For the text-containing cell, return its midpoint in [X, Y] coordinate format. 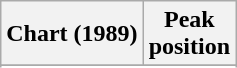
Chart (1989) [72, 34]
Peakposition [189, 34]
